Identify which cell holds the provided text, then report its (X, Y) central coordinate. 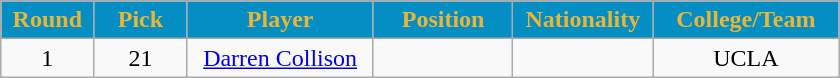
21 (140, 58)
UCLA (746, 58)
Darren Collison (280, 58)
Nationality (583, 20)
Pick (140, 20)
Round (48, 20)
Player (280, 20)
1 (48, 58)
College/Team (746, 20)
Position (443, 20)
